Return (X, Y) of the center of cell containing provided text 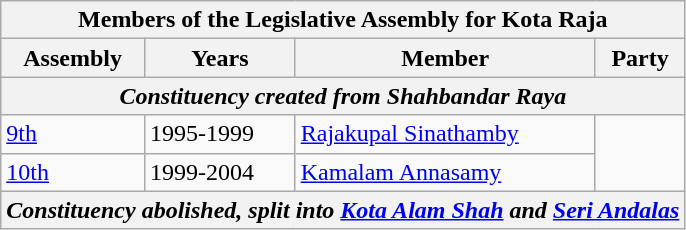
Constituency abolished, split into Kota Alam Shah and Seri Andalas (343, 210)
Years (220, 58)
Assembly (73, 58)
Party (640, 58)
1995-1999 (220, 134)
Members of the Legislative Assembly for Kota Raja (343, 20)
Member (445, 58)
Constituency created from Shahbandar Raya (343, 96)
Rajakupal Sinathamby (445, 134)
10th (73, 172)
9th (73, 134)
Kamalam Annasamy (445, 172)
1999-2004 (220, 172)
